From the cell containing the given text, extract its center point as [x, y] coordinate. 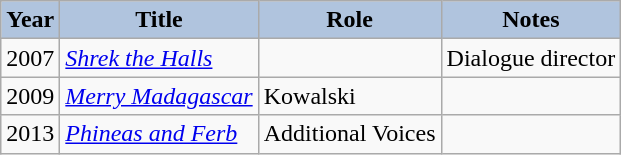
2013 [30, 134]
Merry Madagascar [159, 96]
Title [159, 20]
2009 [30, 96]
Shrek the Halls [159, 58]
Kowalski [350, 96]
Role [350, 20]
2007 [30, 58]
Dialogue director [531, 58]
Year [30, 20]
Phineas and Ferb [159, 134]
Additional Voices [350, 134]
Notes [531, 20]
